Provide the (x, y) coordinate of the cell's center where the given text is located.  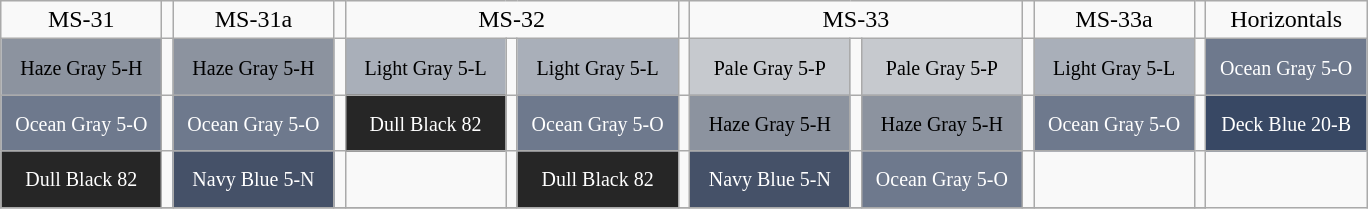
MS-31a (254, 20)
MS-33a (1114, 20)
MS-33 (856, 20)
Horizontals (1286, 20)
MS-32 (512, 20)
Deck Blue 20-B (1286, 123)
MS-31 (82, 20)
